Return (X, Y) of the center of cell containing provided text 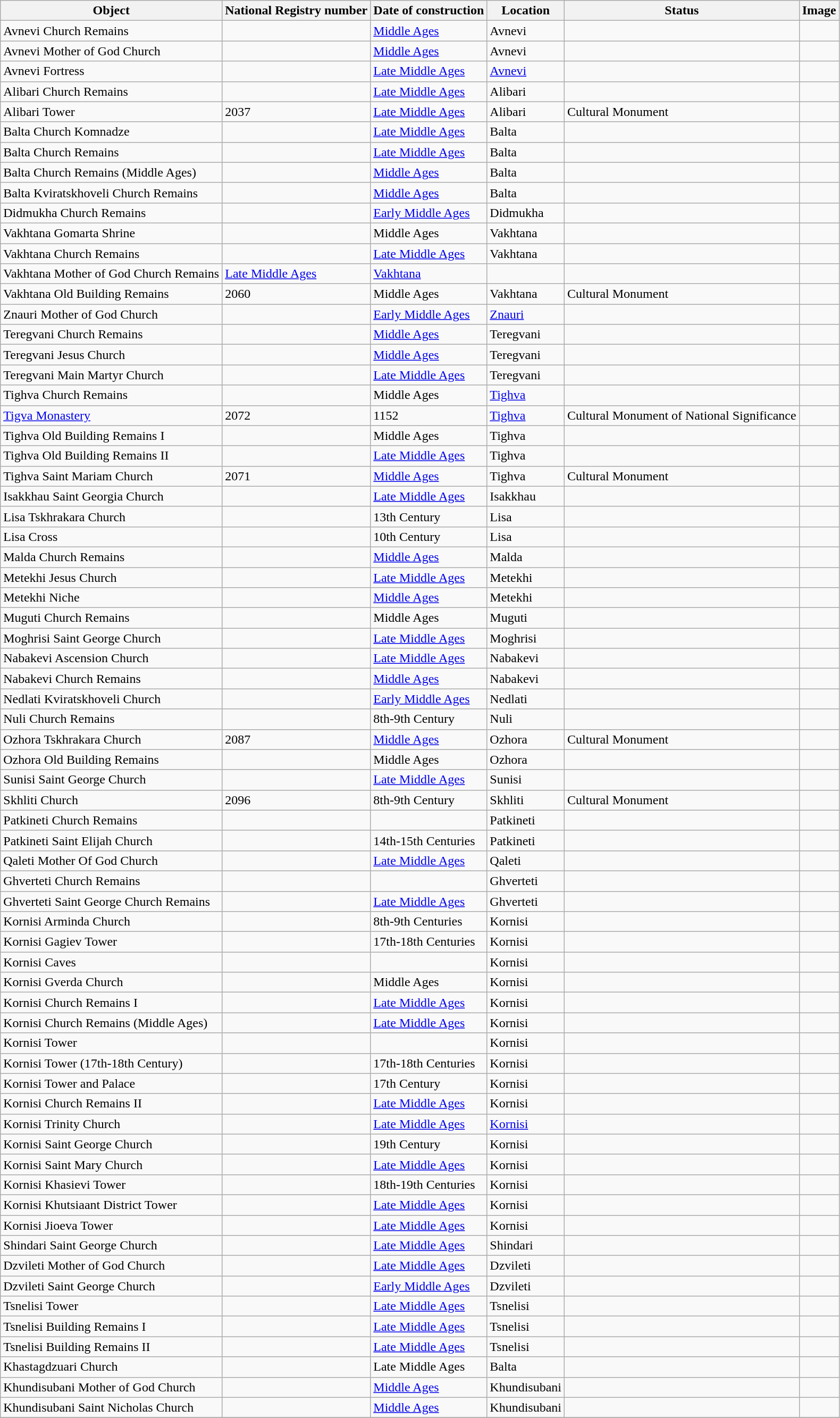
8th-9th Centuries (429, 922)
Patkineti Saint Elijah Church (112, 840)
Sunisi (526, 780)
Didmukha (526, 213)
Kornisi Gagiev Tower (112, 942)
Ozhora Old Building Remains (112, 760)
Object (112, 11)
Tsnelisi Tower (112, 1306)
Dzvileti Mother of God Church (112, 1266)
Kornisi Trinity Church (112, 1124)
18th-19th Centuries (429, 1185)
Vakhtana Mother of God Church Remains (112, 274)
Cultural Monument of National Significance (682, 415)
Dzvileti Saint George Church (112, 1286)
Teregvani Church Remains (112, 335)
Skhliti (526, 800)
Skhliti Church (112, 800)
Kornisi Tower (17th-18th Century) (112, 1063)
Tighva Old Building Remains I (112, 436)
Khastagdzuari Church (112, 1367)
Alibari Church Remains (112, 91)
Didmukha Church Remains (112, 213)
2087 (297, 739)
Khundisubani Mother of God Church (112, 1387)
Ghverteti Saint George Church Remains (112, 902)
Kornisi Saint George Church (112, 1144)
Moghrisi Saint George Church (112, 638)
Vakhtana Gomarta Shrine (112, 233)
Nedlati Kviratskhoveli Church (112, 699)
13th Century (429, 516)
Muguti Church Remains (112, 618)
Status (682, 11)
Znauri Mother of God Church (112, 314)
Teregvani Jesus Church (112, 355)
Metekhi Jesus Church (112, 577)
Nuli Church Remains (112, 719)
2071 (297, 476)
Tsnelisi Building Remains I (112, 1327)
Kornisi Arminda Church (112, 922)
Kornisi Caves (112, 962)
2060 (297, 294)
Balta Church Komnadze (112, 132)
Qaleti Mother Of God Church (112, 861)
Avnevi Fortress (112, 71)
Kornisi Tower (112, 1043)
Kornisi Church Remains I (112, 1003)
Isakkhau Saint Georgia Church (112, 496)
Balta Kviratskhoveli Church Remains (112, 193)
Ozhora Tskhrakara Church (112, 739)
National Registry number (297, 11)
Khundisubani Saint Nicholas Church (112, 1407)
2072 (297, 415)
17th Century (429, 1083)
Kornisi Tower and Palace (112, 1083)
1152 (429, 415)
19th Century (429, 1144)
Metekhi Niche (112, 598)
Moghrisi (526, 638)
2037 (297, 112)
Tighva Church Remains (112, 395)
Isakkhau (526, 496)
Malda (526, 557)
Tsnelisi Building Remains II (112, 1347)
Balta Church Remains (Middle Ages) (112, 172)
Znauri (526, 314)
Avnevi Mother of God Church (112, 51)
Kornisi Gverda Church (112, 982)
Location (526, 11)
Ghverteti Church Remains (112, 881)
Image (819, 11)
Kornisi Khutsiaant District Tower (112, 1205)
Muguti (526, 618)
Nabakevi Church Remains (112, 679)
Malda Church Remains (112, 557)
10th Century (429, 537)
Kornisi Saint Mary Church (112, 1164)
Balta Church Remains (112, 152)
Tighva Saint Mariam Church (112, 476)
Nabakevi Ascension Church (112, 658)
Qaleti (526, 861)
Kornisi Khasievi Tower (112, 1185)
2096 (297, 800)
Teregvani Main Martyr Church (112, 375)
Vakhtana Church Remains (112, 254)
Tighva Old Building Remains II (112, 456)
Sunisi Saint George Church (112, 780)
Lisa Cross (112, 537)
Shindari Saint George Church (112, 1246)
Nuli (526, 719)
Alibari Tower (112, 112)
Date of construction (429, 11)
Patkineti Church Remains (112, 820)
Vakhtana Old Building Remains (112, 294)
Shindari (526, 1246)
Lisa Tskhrakara Church (112, 516)
Kornisi Church Remains II (112, 1104)
Kornisi Church Remains (Middle Ages) (112, 1023)
Nedlati (526, 699)
Avnevi Church Remains (112, 31)
Tigva Monastery (112, 415)
Kornisi Jioeva Tower (112, 1225)
14th-15th Centuries (429, 840)
